Provide the (X, Y) coordinate of the cell's center where the given text is located.  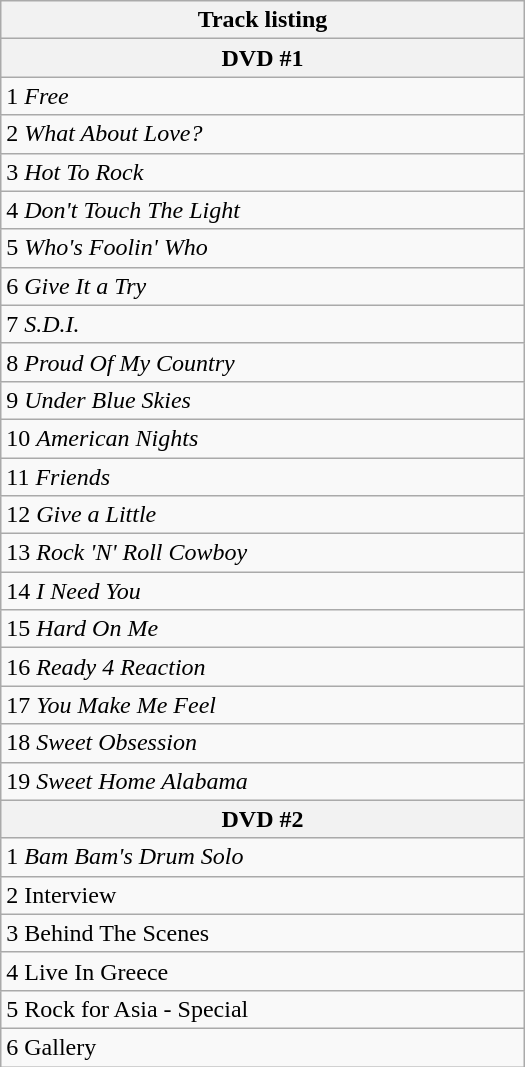
13 Rock 'N' Roll Cowboy (263, 553)
10 American Nights (263, 438)
15 Hard On Me (263, 629)
DVD #2 (263, 819)
6 Give It a Try (263, 286)
3 Hot To Rock (263, 172)
5 Rock for Asia - Special (263, 1009)
14 I Need You (263, 591)
1 Bam Bam's Drum Solo (263, 857)
1 Free (263, 96)
19 Sweet Home Alabama (263, 781)
2 Interview (263, 895)
16 Ready 4 Reaction (263, 667)
4 Live In Greece (263, 971)
17 You Make Me Feel (263, 705)
DVD #1 (263, 58)
7 S.D.I. (263, 324)
8 Proud Of My Country (263, 362)
11 Friends (263, 477)
4 Don't Touch The Light (263, 210)
12 Give a Little (263, 515)
6 Gallery (263, 1047)
3 Behind The Scenes (263, 933)
2 What About Love? (263, 134)
Track listing (263, 20)
18 Sweet Obsession (263, 743)
5 Who's Foolin' Who (263, 248)
9 Under Blue Skies (263, 400)
